Identify which cell holds the provided text, then report its (x, y) central coordinate. 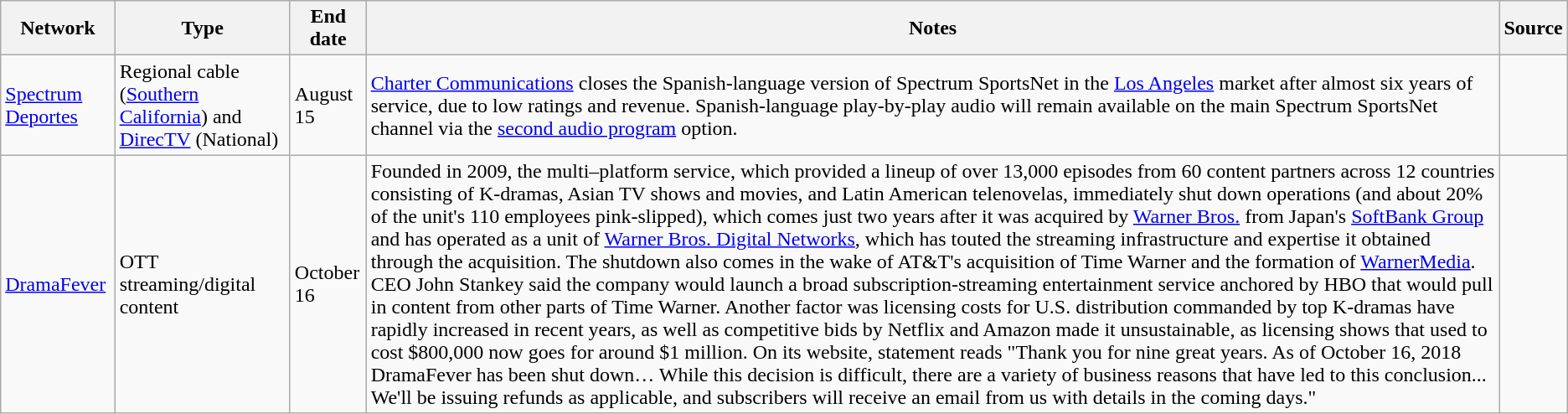
DramaFever (58, 284)
Network (58, 28)
End date (328, 28)
OTT streaming/digital content (203, 284)
Notes (933, 28)
Regional cable (Southern California) and DirecTV (National) (203, 106)
August 15 (328, 106)
October 16 (328, 284)
Source (1533, 28)
Spectrum Deportes (58, 106)
Type (203, 28)
